Pinpoint the cell where the given text exists, returning its (X, Y) midpoint coordinate. 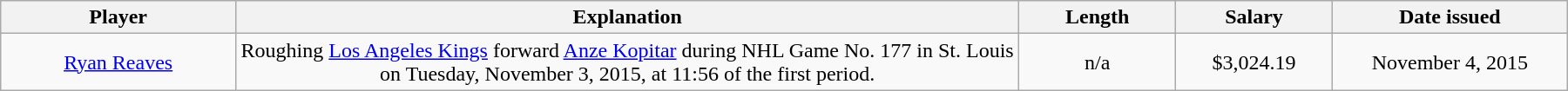
Length (1098, 17)
Roughing Los Angeles Kings forward Anze Kopitar during NHL Game No. 177 in St. Louis on Tuesday, November 3, 2015, at 11:56 of the first period. (627, 62)
Date issued (1450, 17)
Ryan Reaves (118, 62)
Salary (1254, 17)
November 4, 2015 (1450, 62)
Explanation (627, 17)
n/a (1098, 62)
Player (118, 17)
$3,024.19 (1254, 62)
